Output the (X, Y) coordinate of the center of the cell containing the given text.  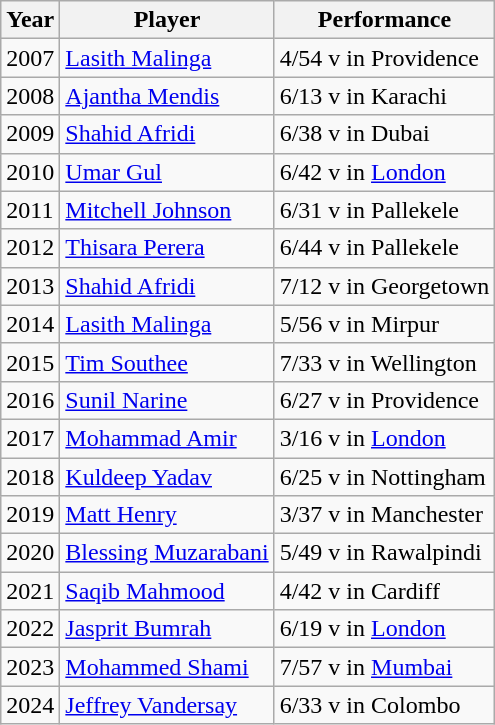
Jeffrey Vandersay (167, 705)
2012 (30, 248)
2021 (30, 591)
2018 (30, 477)
Mohammad Amir (167, 438)
6/27 v in Providence (384, 400)
5/56 v in Mirpur (384, 324)
7/33 v in Wellington (384, 362)
2024 (30, 705)
Blessing Muzarabani (167, 553)
3/37 v in Manchester (384, 515)
Sunil Narine (167, 400)
2011 (30, 210)
Mitchell Johnson (167, 210)
Mohammed Shami (167, 667)
Umar Gul (167, 172)
2014 (30, 324)
2020 (30, 553)
Player (167, 20)
2022 (30, 629)
Ajantha Mendis (167, 96)
Year (30, 20)
2013 (30, 286)
2023 (30, 667)
4/54 v in Providence (384, 58)
2009 (30, 134)
Jasprit Bumrah (167, 629)
Matt Henry (167, 515)
2016 (30, 400)
6/19 v in London (384, 629)
6/25 v in Nottingham (384, 477)
2019 (30, 515)
2007 (30, 58)
7/12 v in Georgetown (384, 286)
2008 (30, 96)
6/31 v in Pallekele (384, 210)
6/44 v in Pallekele (384, 248)
6/13 v in Karachi (384, 96)
7/57 v in Mumbai (384, 667)
Tim Southee (167, 362)
Kuldeep Yadav (167, 477)
Saqib Mahmood (167, 591)
4/42 v in Cardiff (384, 591)
3/16 v in London (384, 438)
5/49 v in Rawalpindi (384, 553)
6/42 v in London (384, 172)
6/33 v in Colombo (384, 705)
Thisara Perera (167, 248)
2015 (30, 362)
6/38 v in Dubai (384, 134)
2017 (30, 438)
Performance (384, 20)
2010 (30, 172)
